Capture the cell that displays the provided text and extract its (x, y) central coordinate. 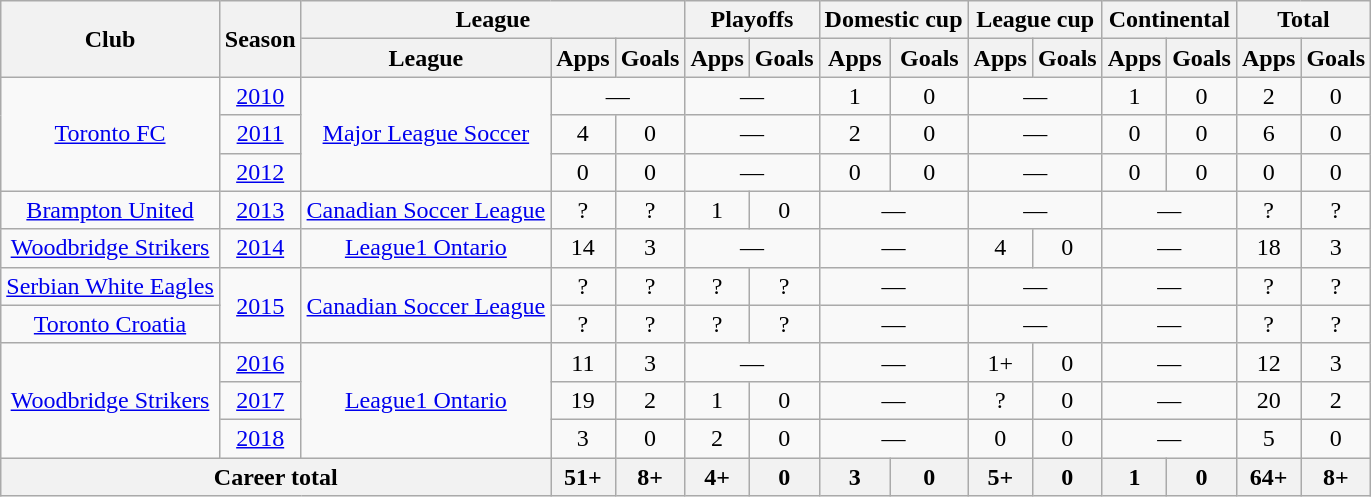
2015 (260, 305)
20 (1268, 400)
4+ (717, 477)
Domestic cup (894, 20)
2012 (260, 172)
2013 (260, 210)
Career total (276, 477)
Major League Soccer (426, 134)
2010 (260, 96)
5 (1268, 438)
2011 (260, 134)
Toronto Croatia (110, 324)
Total (1303, 20)
12 (1268, 362)
2014 (260, 248)
League cup (1035, 20)
2018 (260, 438)
51+ (583, 477)
2017 (260, 400)
2016 (260, 362)
18 (1268, 248)
1+ (1000, 362)
11 (583, 362)
14 (583, 248)
Club (110, 39)
64+ (1268, 477)
Serbian White Eagles (110, 286)
Season (260, 39)
Playoffs (752, 20)
6 (1268, 134)
5+ (1000, 477)
Continental (1169, 20)
Brampton United (110, 210)
19 (583, 400)
Toronto FC (110, 134)
